Provide the (x, y) coordinate of the cell's center where the given text is located.  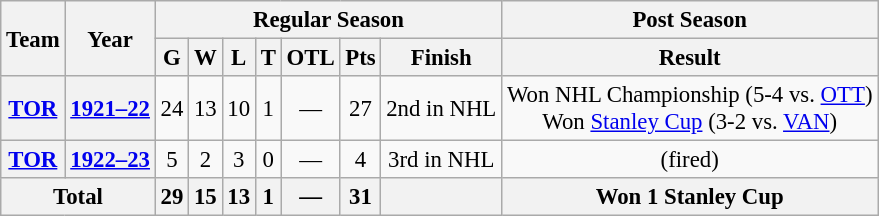
2 (206, 160)
3 (238, 160)
T (268, 58)
Year (110, 38)
Finish (442, 58)
W (206, 58)
Post Season (690, 20)
Won 1 Stanley Cup (690, 197)
G (172, 58)
Total (78, 197)
Team (33, 38)
(fired) (690, 160)
Result (690, 58)
24 (172, 108)
Pts (360, 58)
31 (360, 197)
10 (238, 108)
Won NHL Championship (5-4 vs. OTT) Won Stanley Cup (3-2 vs. VAN) (690, 108)
27 (360, 108)
3rd in NHL (442, 160)
2nd in NHL (442, 108)
1921–22 (110, 108)
29 (172, 197)
15 (206, 197)
L (238, 58)
4 (360, 160)
0 (268, 160)
OTL (310, 58)
Regular Season (328, 20)
1922–23 (110, 160)
5 (172, 160)
